Search for the cell housing the specified text and yield its (X, Y) center coordinate. 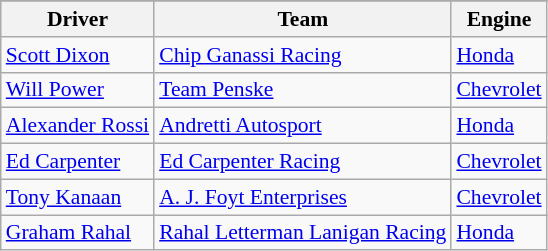
Driver (78, 19)
Alexander Rossi (78, 126)
Tony Kanaan (78, 197)
Andretti Autosport (302, 126)
Engine (498, 19)
Ed Carpenter (78, 162)
Chip Ganassi Racing (302, 55)
Team (302, 19)
Graham Rahal (78, 233)
Team Penske (302, 90)
Will Power (78, 90)
Ed Carpenter Racing (302, 162)
A. J. Foyt Enterprises (302, 197)
Scott Dixon (78, 55)
Rahal Letterman Lanigan Racing (302, 233)
